Locate the cell with the specified text and output its [x, y] center coordinate. 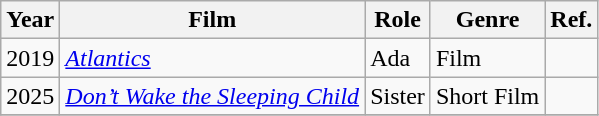
Role [398, 20]
2025 [30, 96]
2019 [30, 58]
Ada [398, 58]
Genre [487, 20]
Sister [398, 96]
Year [30, 20]
Don’t Wake the Sleeping Child [212, 96]
Ref. [572, 20]
Short Film [487, 96]
Atlantics [212, 58]
